Determine the (X, Y) coordinate at the center of the cell enclosing the given text.  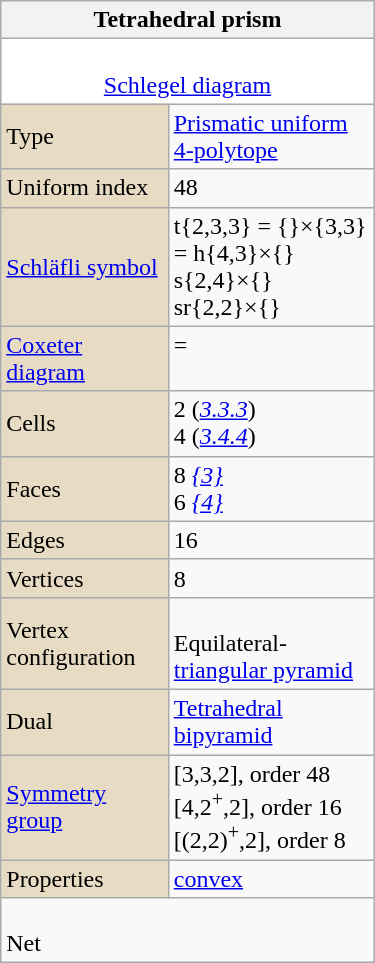
Schlegel diagram (188, 72)
8 (271, 578)
2 (3.3.3)4 (3.4.4) (271, 424)
[3,3,2], order 48[4,2+,2], order 16[(2,2)+,2], order 8 (271, 806)
convex (271, 879)
Properties (84, 879)
Tetrahedral prism (188, 20)
8 {3}6 {4} (271, 488)
Cells (84, 424)
Prismatic uniform 4-polytope (271, 136)
Dual (84, 722)
Faces (84, 488)
Edges (84, 540)
48 (271, 188)
16 (271, 540)
Tetrahedral bipyramid (271, 722)
= (271, 358)
t{2,3,3} = {}×{3,3} = h{4,3}×{}s{2,4}×{}sr{2,2}×{} (271, 266)
Uniform index (84, 188)
Vertices (84, 578)
Coxeter diagram (84, 358)
Type (84, 136)
Net (188, 930)
Schläfli symbol (84, 266)
Symmetry group (84, 806)
Equilateral-triangular pyramid (271, 643)
Vertex configuration (84, 643)
